Detect which cell encompasses the target text, then output its [x, y] center coordinate. 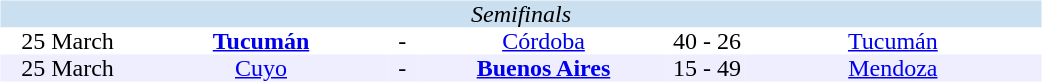
40 - 26 [707, 42]
Cuyo [262, 68]
Buenos Aires [544, 68]
Córdoba [544, 42]
15 - 49 [707, 68]
Mendoza [892, 68]
Semifinals [520, 14]
